Determine the [x, y] coordinate at the center of the cell enclosing the given text.  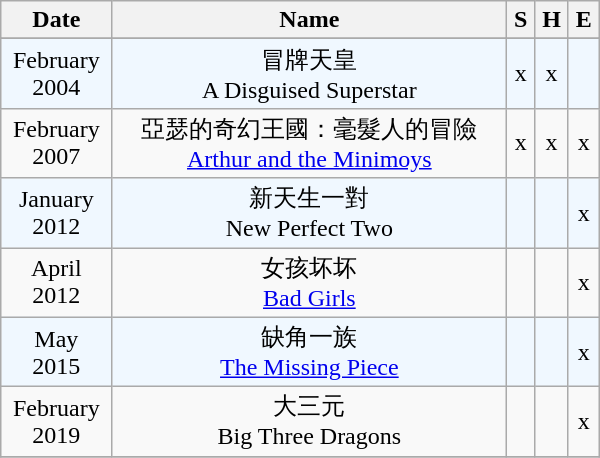
E [584, 20]
February2004 [56, 74]
女孩坏坏Bad Girls [310, 283]
大三元Big Three Dragons [310, 422]
亞瑟的奇幻王國：毫髮人的冒險Arthur and the Minimoys [310, 143]
H [552, 20]
新天生一對New Perfect Two [310, 213]
April2012 [56, 283]
冒牌天皇A Disguised Superstar [310, 74]
缺角一族The Missing Piece [310, 352]
January2012 [56, 213]
February2007 [56, 143]
May2015 [56, 352]
Name [310, 20]
Date [56, 20]
February2019 [56, 422]
S [521, 20]
